Locate the cell with the specified text and output its (x, y) center coordinate. 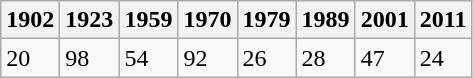
1979 (266, 20)
54 (148, 58)
2001 (384, 20)
1989 (326, 20)
2011 (443, 20)
92 (208, 58)
47 (384, 58)
1959 (148, 20)
1923 (90, 20)
20 (30, 58)
26 (266, 58)
98 (90, 58)
1970 (208, 20)
24 (443, 58)
28 (326, 58)
1902 (30, 20)
